Search for the cell housing the specified text and yield its (x, y) center coordinate. 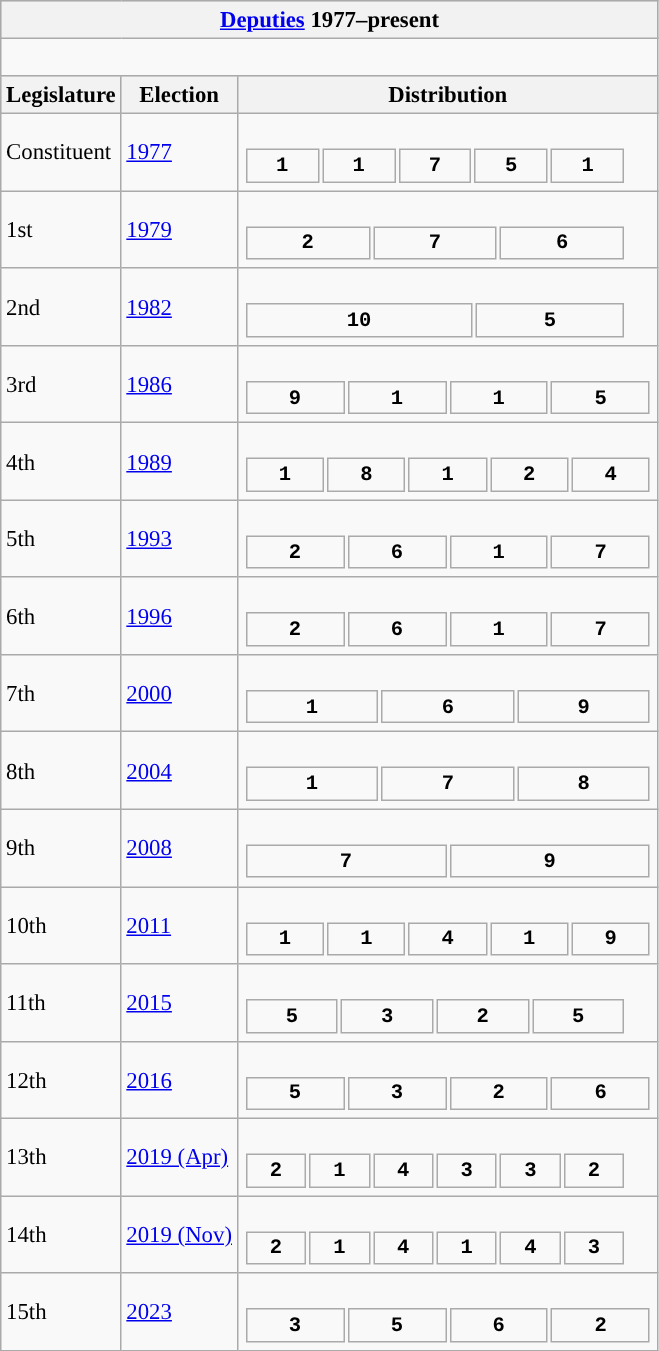
6th (61, 616)
1996 (179, 616)
5 3 2 5 (448, 1002)
Election (179, 95)
11th (61, 1002)
7 9 (448, 848)
1 8 1 2 4 (448, 462)
5 3 2 6 (448, 1080)
9 1 1 5 (448, 384)
1989 (179, 462)
2004 (179, 770)
1979 (179, 230)
12th (61, 1080)
1 1 4 1 9 (448, 926)
Legislature (61, 95)
2 1 4 3 3 2 (448, 1158)
2016 (179, 1080)
1st (61, 230)
2023 (179, 1312)
1 1 7 5 1 (448, 152)
2 7 6 (448, 230)
9th (61, 848)
13th (61, 1158)
2 1 4 1 4 3 (448, 1234)
2015 (179, 1002)
10th (61, 926)
2019 (Nov) (179, 1234)
1 7 8 (448, 770)
2011 (179, 926)
4th (61, 462)
15th (61, 1312)
Constituent (61, 152)
1982 (179, 306)
10 (360, 321)
8th (61, 770)
7th (61, 694)
10 5 (448, 306)
3 5 6 2 (448, 1312)
Distribution (448, 95)
2nd (61, 306)
14th (61, 1234)
5th (61, 538)
2000 (179, 694)
Deputies 1977–present (330, 20)
1986 (179, 384)
2008 (179, 848)
3rd (61, 384)
1993 (179, 538)
1 6 9 (448, 694)
1977 (179, 152)
2019 (Apr) (179, 1158)
